Scan for the cell matching the given text and deliver its (x, y) coordinate at center. 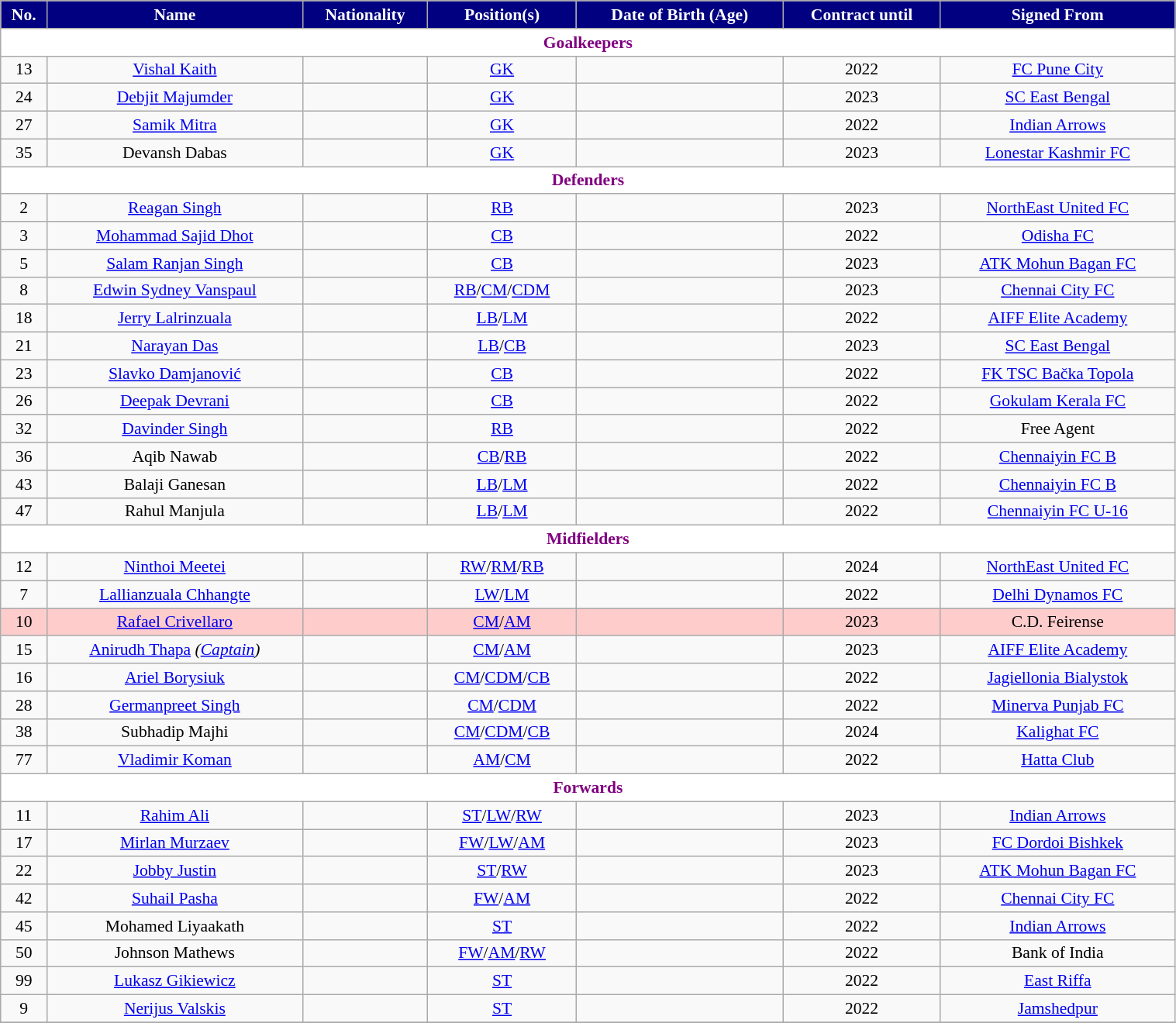
Vladimir Koman (175, 760)
FW/AM (502, 898)
Kalighat FC (1057, 732)
21 (24, 346)
Aqib Nawab (175, 456)
RW/RM/RB (502, 567)
FC Pune City (1057, 70)
Chennaiyin FC U-16 (1057, 511)
23 (24, 374)
17 (24, 843)
Forwards (588, 788)
16 (24, 677)
AM/CM (502, 760)
47 (24, 511)
24 (24, 98)
2 (24, 208)
FW/LW/AM (502, 843)
Contract until (861, 15)
Rahul Manjula (175, 511)
Reagan Singh (175, 208)
CM/CDM (502, 705)
Deepak Devrani (175, 401)
Hatta Club (1057, 760)
15 (24, 650)
7 (24, 594)
Jamshedpur (1057, 1009)
32 (24, 429)
Defenders (588, 181)
Free Agent (1057, 429)
50 (24, 953)
Rafael Crivellaro (175, 622)
C.D. Feirense (1057, 622)
Jagiellonia Bialystok (1057, 677)
10 (24, 622)
13 (24, 70)
43 (24, 484)
Johnson Mathews (175, 953)
36 (24, 456)
12 (24, 567)
Gokulam Kerala FC (1057, 401)
9 (24, 1009)
Jobby Justin (175, 871)
Salam Ranjan Singh (175, 263)
Devansh Dabas (175, 153)
Lallianzuala Chhangte (175, 594)
Mohamed Liyaakath (175, 926)
Ariel Borysiuk (175, 677)
Date of Birth (Age) (679, 15)
East Riffa (1057, 981)
Narayan Das (175, 346)
Nationality (365, 15)
Subhadip Majhi (175, 732)
Position(s) (502, 15)
ST/LW/RW (502, 815)
Delhi Dynamos FC (1057, 594)
26 (24, 401)
Slavko Damjanović (175, 374)
38 (24, 732)
Anirudh Thapa (Captain) (175, 650)
Davinder Singh (175, 429)
Samik Mitra (175, 126)
No. (24, 15)
45 (24, 926)
Ninthoi Meetei (175, 567)
22 (24, 871)
Edwin Sydney Vanspaul (175, 291)
Mirlan Murzaev (175, 843)
LB/CB (502, 346)
Bank of India (1057, 953)
11 (24, 815)
Odisha FC (1057, 236)
ST/RW (502, 871)
Rahim Ali (175, 815)
18 (24, 319)
Debjit Majumder (175, 98)
Lonestar Kashmir FC (1057, 153)
28 (24, 705)
Lukasz Gikiewicz (175, 981)
Vishal Kaith (175, 70)
Goalkeepers (588, 43)
Jerry Lalrinzuala (175, 319)
Balaji Ganesan (175, 484)
Nerijus Valskis (175, 1009)
Midfielders (588, 539)
Name (175, 15)
77 (24, 760)
FW/AM/RW (502, 953)
42 (24, 898)
LW/LM (502, 594)
CB/RB (502, 456)
35 (24, 153)
FC Dordoi Bishkek (1057, 843)
5 (24, 263)
8 (24, 291)
RB/CM/CDM (502, 291)
Minerva Punjab FC (1057, 705)
27 (24, 126)
3 (24, 236)
Signed From (1057, 15)
FK TSC Bačka Topola (1057, 374)
Mohammad Sajid Dhot (175, 236)
Suhail Pasha (175, 898)
99 (24, 981)
Germanpreet Singh (175, 705)
